Pinpoint the cell where the given text exists, returning its [X, Y] midpoint coordinate. 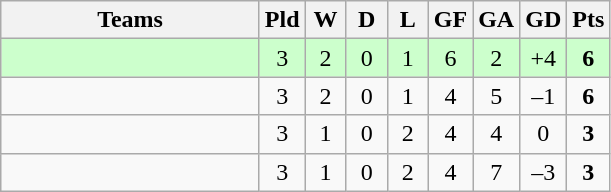
Teams [130, 20]
GD [544, 20]
–1 [544, 96]
GF [450, 20]
5 [496, 96]
–3 [544, 172]
Pts [588, 20]
GA [496, 20]
W [326, 20]
+4 [544, 58]
Pld [282, 20]
D [366, 20]
7 [496, 172]
L [408, 20]
